Search for the cell housing the specified text and yield its [x, y] center coordinate. 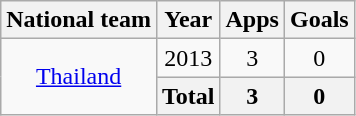
Year [188, 20]
Thailand [79, 77]
Total [188, 96]
2013 [188, 58]
Apps [252, 20]
Goals [319, 20]
National team [79, 20]
